Scan for the cell matching the given text and deliver its (X, Y) coordinate at center. 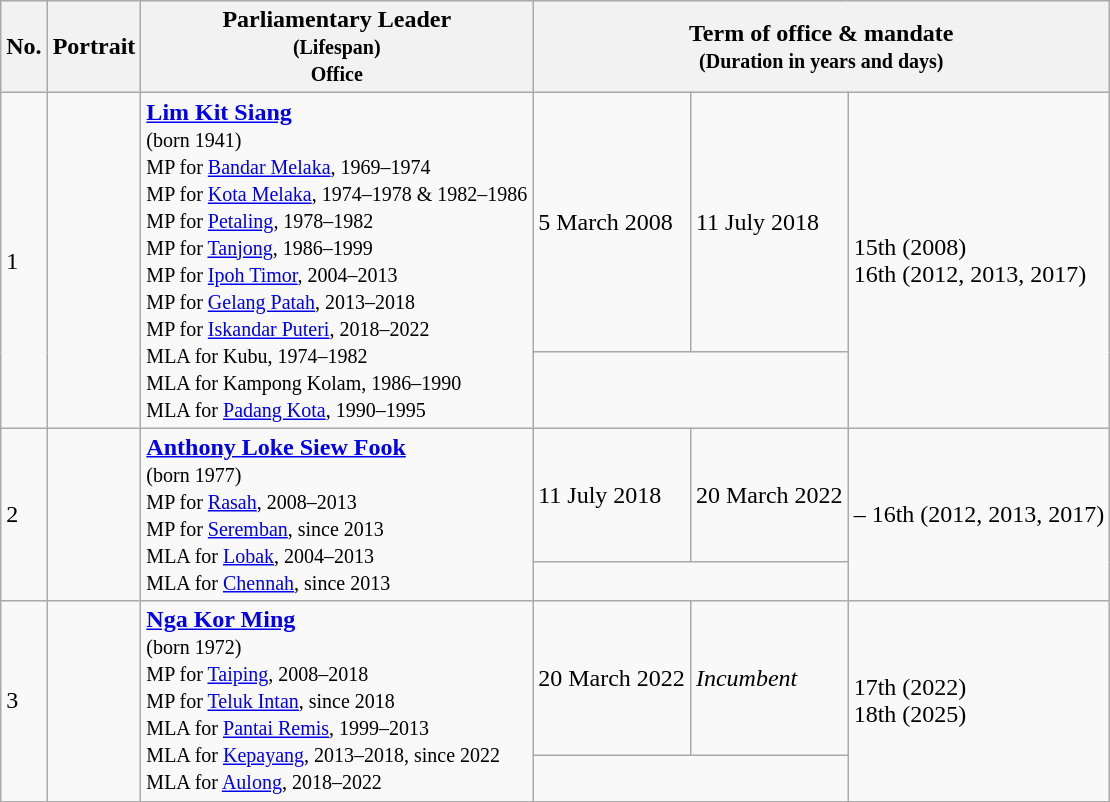
3 (24, 701)
– 16th (2012, 2013, 2017) (979, 514)
15th (2008)16th (2012, 2013, 2017) (979, 260)
5 March 2008 (612, 223)
Parliamentary Leader(Lifespan)Office (337, 47)
No. (24, 47)
Term of office & mandate(Duration in years and days) (822, 47)
Portrait (94, 47)
2 (24, 514)
Incumbent (769, 678)
1 (24, 260)
Anthony Loke Siew Fook (born 1977) MP for Rasah, 2008–2013 MP for Seremban, since 2013 MLA for Lobak, 2004–2013 MLA for Chennah, since 2013 (337, 514)
17th (2022)18th (2025) (979, 701)
